Identify which cell holds the provided text, then report its (X, Y) central coordinate. 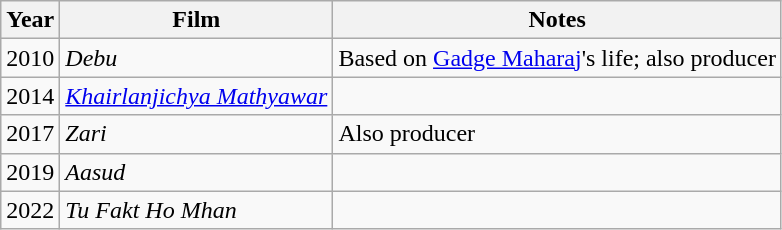
Tu Fakt Ho Mhan (196, 210)
Khairlanjichya Mathyawar (196, 96)
Aasud (196, 172)
Film (196, 20)
2022 (30, 210)
Notes (558, 20)
2014 (30, 96)
Debu (196, 58)
Year (30, 20)
2017 (30, 134)
Also producer (558, 134)
Based on Gadge Maharaj's life; also producer (558, 58)
2019 (30, 172)
Zari (196, 134)
2010 (30, 58)
